Return the (X, Y) coordinate for the center point of the cell that contains the specified text.  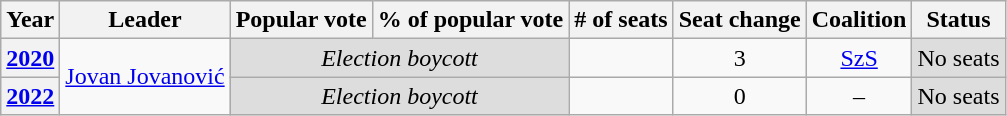
2022 (30, 96)
Year (30, 20)
Coalition (859, 20)
Popular vote (301, 20)
Jovan Jovanović (145, 77)
Leader (145, 20)
% of popular vote (470, 20)
# of seats (621, 20)
3 (740, 58)
0 (740, 96)
Seat change (740, 20)
Status (958, 20)
– (859, 96)
SzS (859, 58)
2020 (30, 58)
